Provide the [x, y] coordinate of the cell's center where the given text is located.  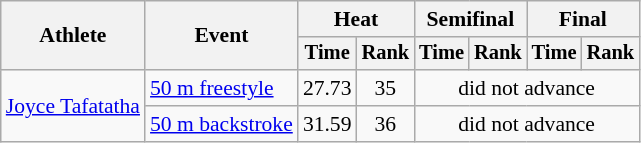
27.73 [328, 88]
Athlete [73, 36]
Event [222, 36]
35 [386, 88]
31.59 [328, 124]
50 m backstroke [222, 124]
Heat [356, 19]
Final [583, 19]
Semifinal [470, 19]
36 [386, 124]
Joyce Tafatatha [73, 106]
50 m freestyle [222, 88]
